Pinpoint the cell where the given text exists, returning its [x, y] midpoint coordinate. 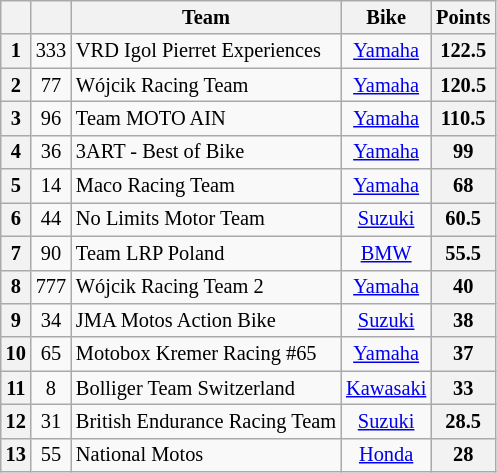
Wójcik Racing Team 2 [206, 287]
2 [16, 85]
28.5 [463, 421]
333 [51, 51]
3 [16, 118]
Kawasaki [386, 388]
37 [463, 354]
Points [463, 17]
9 [16, 320]
Motobox Kremer Racing #65 [206, 354]
34 [51, 320]
7 [16, 253]
36 [51, 152]
55 [51, 455]
JMA Motos Action Bike [206, 320]
Team MOTO AIN [206, 118]
65 [51, 354]
99 [463, 152]
11 [16, 388]
National Motos [206, 455]
77 [51, 85]
90 [51, 253]
4 [16, 152]
68 [463, 186]
No Limits Motor Team [206, 219]
Team LRP Poland [206, 253]
Maco Racing Team [206, 186]
31 [51, 421]
14 [51, 186]
British Endurance Racing Team [206, 421]
96 [51, 118]
120.5 [463, 85]
Team [206, 17]
44 [51, 219]
10 [16, 354]
Bolliger Team Switzerland [206, 388]
60.5 [463, 219]
38 [463, 320]
122.5 [463, 51]
110.5 [463, 118]
5 [16, 186]
28 [463, 455]
33 [463, 388]
6 [16, 219]
12 [16, 421]
Wójcik Racing Team [206, 85]
3ART - Best of Bike [206, 152]
BMW [386, 253]
Bike [386, 17]
13 [16, 455]
VRD Igol Pierret Experiences [206, 51]
40 [463, 287]
55.5 [463, 253]
Honda [386, 455]
1 [16, 51]
777 [51, 287]
